Find where the given text appears and provide that cell's center as [X, Y] coordinate. 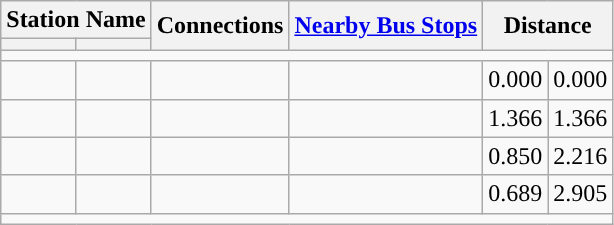
Nearby Bus Stops [386, 26]
0.850 [516, 156]
Connections [220, 26]
Distance [548, 26]
0.689 [516, 194]
Station Name [76, 20]
2.905 [580, 194]
2.216 [580, 156]
